Pinpoint the cell where the given text exists, returning its (X, Y) midpoint coordinate. 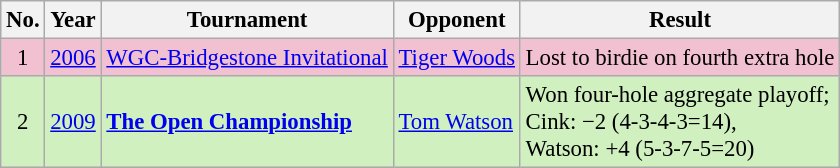
Lost to birdie on fourth extra hole (680, 58)
Tournament (247, 20)
WGC-Bridgestone Invitational (247, 58)
The Open Championship (247, 122)
1 (23, 58)
Year (73, 20)
2009 (73, 122)
Won four-hole aggregate playoff;Cink: −2 (4-3-4-3=14),Watson: +4 (5-3-7-5=20) (680, 122)
2 (23, 122)
No. (23, 20)
Result (680, 20)
Tom Watson (456, 122)
Opponent (456, 20)
Tiger Woods (456, 58)
2006 (73, 58)
